Search for the cell housing the specified text and yield its [X, Y] center coordinate. 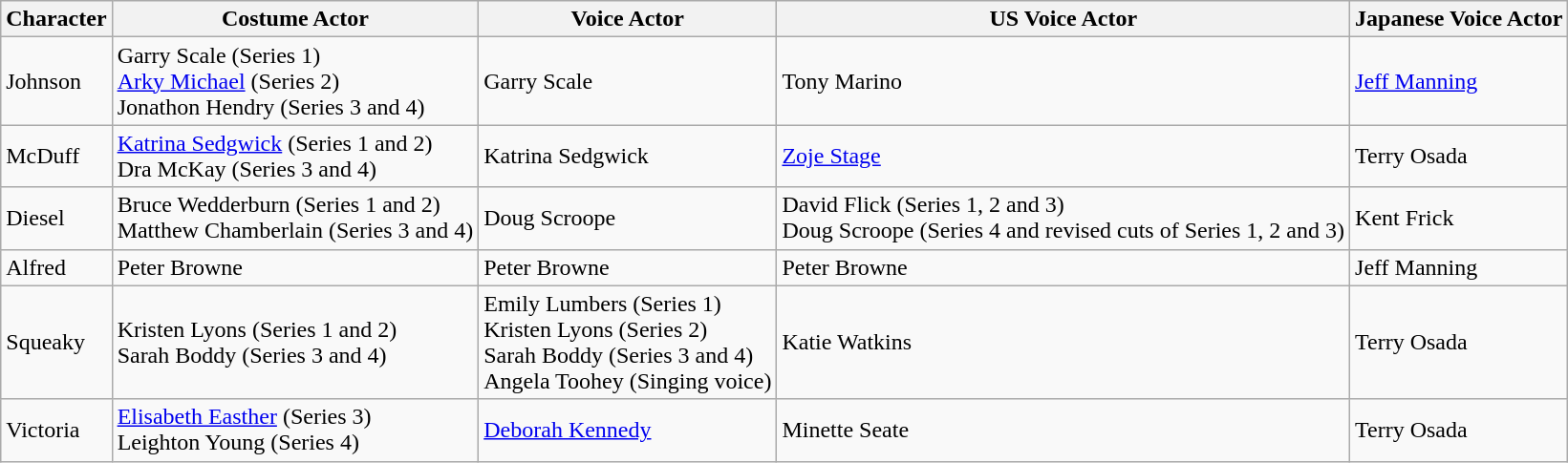
Bruce Wedderburn (Series 1 and 2)Matthew Chamberlain (Series 3 and 4) [295, 218]
Katrina Sedgwick [628, 157]
Elisabeth Easther (Series 3)Leighton Young (Series 4) [295, 430]
Kent Frick [1459, 218]
Garry Scale (Series 1)Arky Michael (Series 2)Jonathon Hendry (Series 3 and 4) [295, 81]
Katie Watkins [1063, 342]
Johnson [56, 81]
Character [56, 19]
Garry Scale [628, 81]
Katrina Sedgwick (Series 1 and 2)Dra McKay (Series 3 and 4) [295, 157]
Deborah Kennedy [628, 430]
Emily Lumbers (Series 1)Kristen Lyons (Series 2)Sarah Boddy (Series 3 and 4)Angela Toohey (Singing voice) [628, 342]
Diesel [56, 218]
McDuff [56, 157]
David Flick (Series 1, 2 and 3)Doug Scroope (Series 4 and revised cuts of Series 1, 2 and 3) [1063, 218]
Kristen Lyons (Series 1 and 2)Sarah Boddy (Series 3 and 4) [295, 342]
Doug Scroope [628, 218]
Costume Actor [295, 19]
Zoje Stage [1063, 157]
Alfred [56, 267]
Tony Marino [1063, 81]
Japanese Voice Actor [1459, 19]
Squeaky [56, 342]
US Voice Actor [1063, 19]
Victoria [56, 430]
Voice Actor [628, 19]
Minette Seate [1063, 430]
